Capture the cell that displays the provided text and extract its (X, Y) central coordinate. 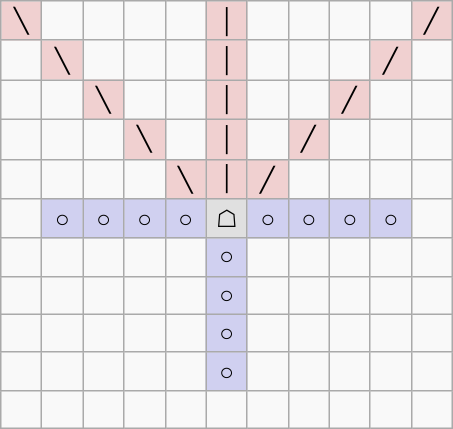
☖ (226, 219)
